Search for the cell housing the specified text and yield its [x, y] center coordinate. 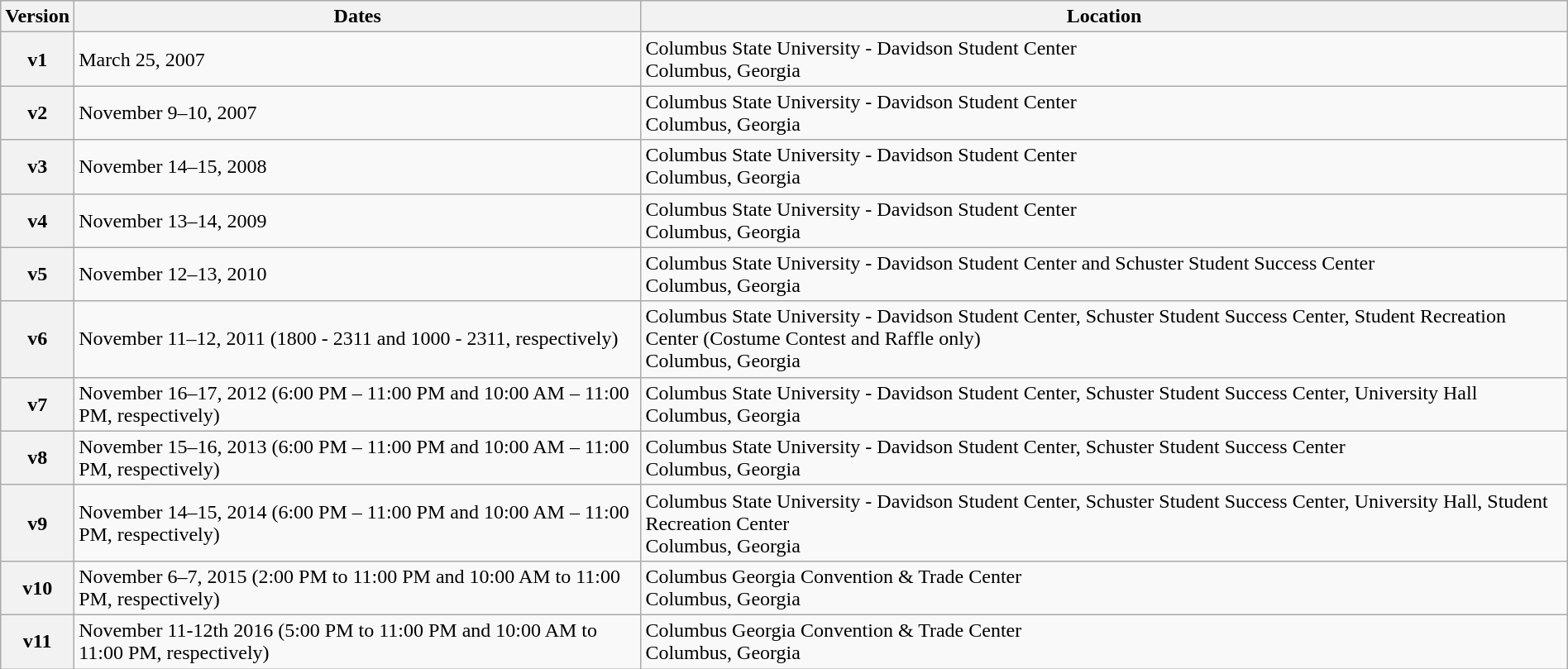
November 11–12, 2011 (1800 - 2311 and 1000 - 2311, respectively) [357, 339]
v4 [38, 220]
Columbus State University - Davidson Student Center, Schuster Student Success Center, University HallColumbus, Georgia [1104, 404]
v1 [38, 60]
Version [38, 17]
November 14–15, 2014 (6:00 PM – 11:00 PM and 10:00 AM – 11:00 PM, respectively) [357, 523]
November 11-12th 2016 (5:00 PM to 11:00 PM and 10:00 AM to 11:00 PM, respectively) [357, 642]
v5 [38, 275]
v7 [38, 404]
v2 [38, 112]
November 13–14, 2009 [357, 220]
November 14–15, 2008 [357, 167]
Location [1104, 17]
Columbus State University - Davidson Student Center and Schuster Student Success CenterColumbus, Georgia [1104, 275]
November 15–16, 2013 (6:00 PM – 11:00 PM and 10:00 AM – 11:00 PM, respectively) [357, 458]
Columbus State University - Davidson Student Center, Schuster Student Success CenterColumbus, Georgia [1104, 458]
Dates [357, 17]
November 16–17, 2012 (6:00 PM – 11:00 PM and 10:00 AM – 11:00 PM, respectively) [357, 404]
v9 [38, 523]
v6 [38, 339]
v10 [38, 587]
Columbus State University - Davidson Student Center, Schuster Student Success Center, University Hall, Student Recreation CenterColumbus, Georgia [1104, 523]
v11 [38, 642]
November 6–7, 2015 (2:00 PM to 11:00 PM and 10:00 AM to 11:00 PM, respectively) [357, 587]
November 9–10, 2007 [357, 112]
v8 [38, 458]
v3 [38, 167]
March 25, 2007 [357, 60]
November 12–13, 2010 [357, 275]
